Pinpoint the cell where the given text exists, returning its (X, Y) midpoint coordinate. 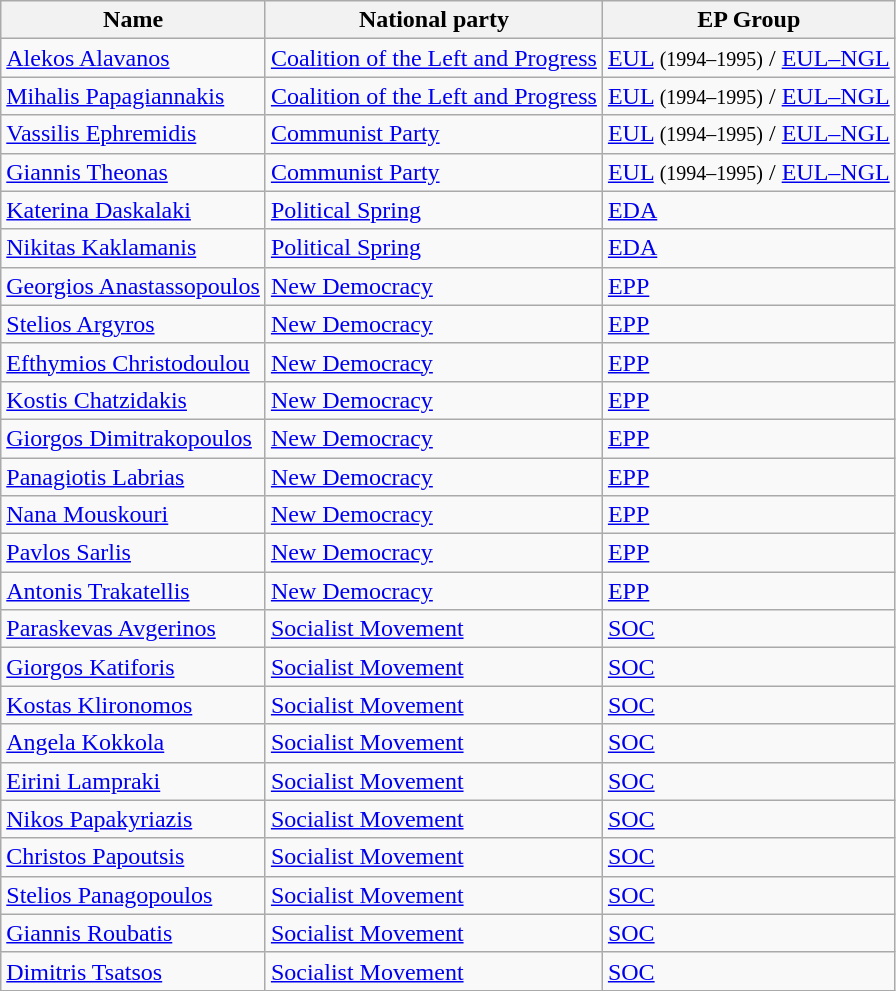
Kostis Chatzidakis (134, 400)
Mihalis Papagiannakis (134, 96)
Giannis Roubatis (134, 933)
Pavlos Sarlis (134, 553)
Eirini Lampraki (134, 781)
Stelios Panagopoulos (134, 895)
Nikos Papakyriazis (134, 819)
Nikitas Kaklamanis (134, 248)
Angela Kokkola (134, 743)
Panagiotis Labrias (134, 477)
Dimitris Tsatsos (134, 971)
National party (434, 20)
Kostas Klironomos (134, 705)
Georgios Anastassopoulos (134, 286)
Christos Papoutsis (134, 857)
Nana Mouskouri (134, 515)
Giannis Theonas (134, 172)
EP Group (748, 20)
Giorgos Dimitrakopoulos (134, 438)
Antonis Trakatellis (134, 591)
Vassilis Ephremidis (134, 134)
Name (134, 20)
Efthymios Christodoulou (134, 362)
Paraskevas Avgerinos (134, 629)
Alekos Alavanos (134, 58)
Giorgos Katiforis (134, 667)
Stelios Argyros (134, 324)
Katerina Daskalaki (134, 210)
